Scan for the cell matching the given text and deliver its [x, y] coordinate at center. 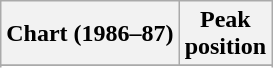
Chart (1986–87) [90, 34]
Peakposition [225, 34]
